Provide the [X, Y] coordinate of the cell's center where the given text is located.  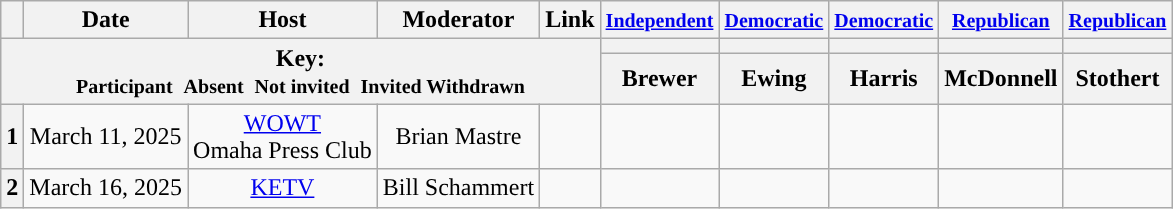
Brewer [660, 78]
WOWTOmaha Press Club [283, 136]
Key: Participant Absent Not invited Invited Withdrawn [300, 72]
KETV [283, 188]
Date [106, 20]
March 16, 2025 [106, 188]
Moderator [458, 20]
Link [570, 20]
1 [12, 136]
Brian Mastre [458, 136]
Harris [884, 78]
Ewing [774, 78]
McDonnell [1001, 78]
March 11, 2025 [106, 136]
Independent [660, 20]
2 [12, 188]
Bill Schammert [458, 188]
Host [283, 20]
Stothert [1118, 78]
